Pinpoint the cell where the given text exists, returning its (X, Y) midpoint coordinate. 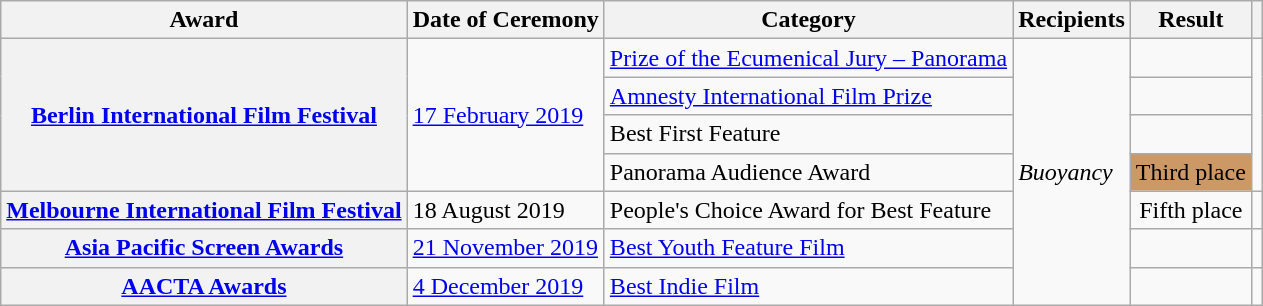
Asia Pacific Screen Awards (204, 248)
Amnesty International Film Prize (808, 96)
21 November 2019 (506, 248)
Category (808, 20)
18 August 2019 (506, 210)
Recipients (1072, 20)
AACTA Awards (204, 286)
Buoyancy (1072, 172)
17 February 2019 (506, 115)
Result (1190, 20)
Date of Ceremony (506, 20)
People's Choice Award for Best Feature (808, 210)
4 December 2019 (506, 286)
Panorama Audience Award (808, 172)
Melbourne International Film Festival (204, 210)
Best Youth Feature Film (808, 248)
Best Indie Film (808, 286)
Fifth place (1190, 210)
Third place (1190, 172)
Berlin International Film Festival (204, 115)
Best First Feature (808, 134)
Prize of the Ecumenical Jury – Panorama (808, 58)
Award (204, 20)
